Detect which cell encompasses the target text, then output its (X, Y) center coordinate. 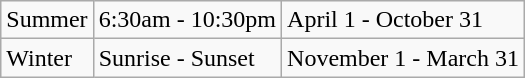
Sunrise - Sunset (187, 58)
6:30am - 10:30pm (187, 20)
Winter (47, 58)
Summer (47, 20)
April 1 - October 31 (404, 20)
November 1 - March 31 (404, 58)
